Output the (x, y) coordinate of the center of the cell containing the given text.  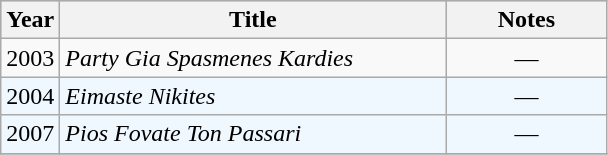
2004 (30, 96)
Eimaste Nikites (253, 96)
2007 (30, 134)
Year (30, 20)
Notes (526, 20)
Pios Fovate Ton Passari (253, 134)
Title (253, 20)
2003 (30, 58)
Party Gia Spasmenes Kardies (253, 58)
